Detect which cell encompasses the target text, then output its [X, Y] center coordinate. 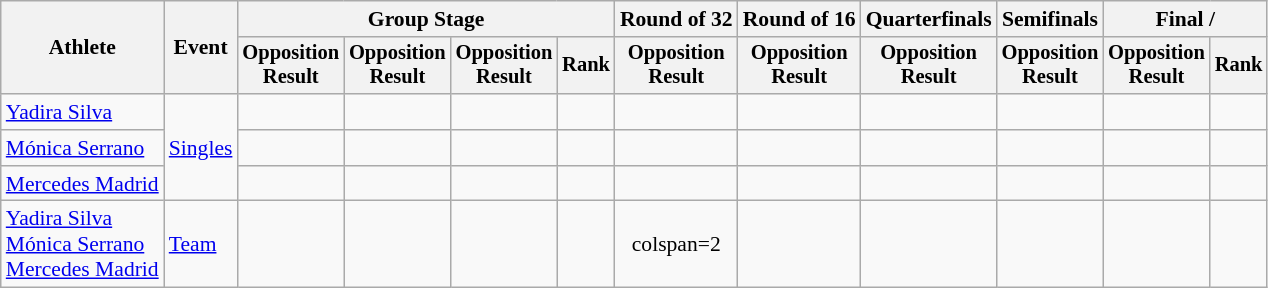
Round of 32 [676, 19]
Yadira Silva [82, 112]
Athlete [82, 48]
Quarterfinals [929, 19]
Yadira SilvaMónica SerranoMercedes Madrid [82, 244]
Singles [201, 148]
Event [201, 48]
Round of 16 [800, 19]
Semifinals [1050, 19]
Final / [1185, 19]
Mercedes Madrid [82, 184]
Group Stage [426, 19]
Mónica Serrano [82, 148]
Team [201, 244]
colspan=2 [676, 244]
